Identify which cell holds the provided text, then report its [X, Y] central coordinate. 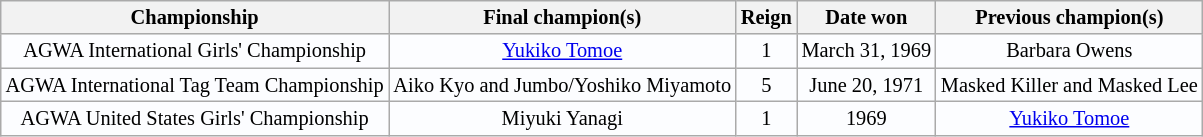
June 20, 1971 [866, 85]
Masked Killer and Masked Lee [1070, 85]
Aiko Kyo and Jumbo/Yoshiko Miyamoto [562, 85]
AGWA United States Girls' Championship [195, 118]
Miyuki Yanagi [562, 118]
Barbara Owens [1070, 51]
Previous champion(s) [1070, 17]
AGWA International Tag Team Championship [195, 85]
Final champion(s) [562, 17]
AGWA International Girls' Championship [195, 51]
March 31, 1969 [866, 51]
Date won [866, 17]
Championship [195, 17]
Reign [766, 17]
1969 [866, 118]
5 [766, 85]
